Provide the (X, Y) coordinate of the cell's center where the given text is located.  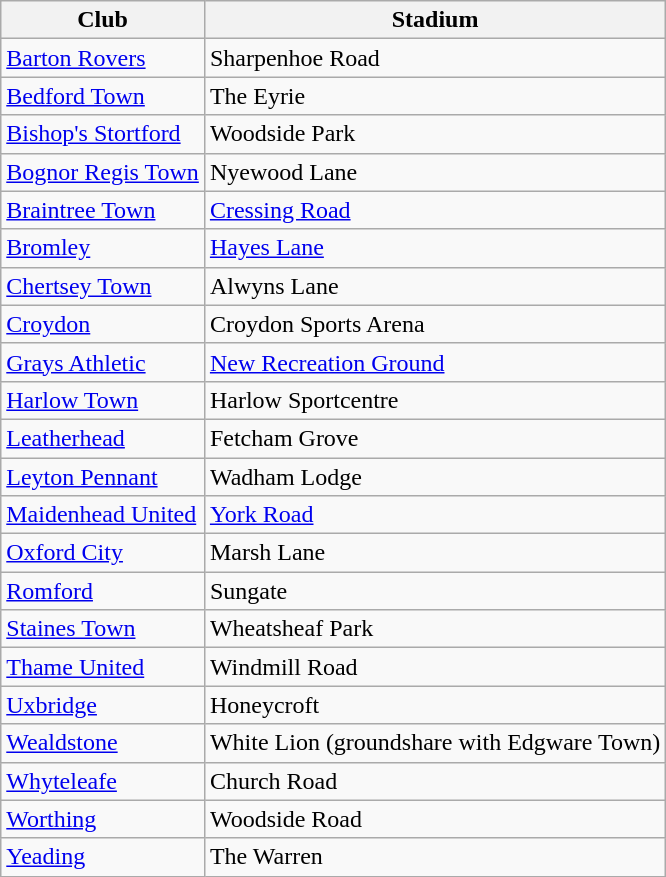
New Recreation Ground (434, 362)
Marsh Lane (434, 553)
Bognor Regis Town (103, 172)
Nyewood Lane (434, 172)
Croydon Sports Arena (434, 324)
Windmill Road (434, 667)
Church Road (434, 781)
Honeycroft (434, 705)
Grays Athletic (103, 362)
White Lion (groundshare with Edgware Town) (434, 743)
Romford (103, 591)
Chertsey Town (103, 286)
Woodside Road (434, 819)
Stadium (434, 20)
Club (103, 20)
Barton Rovers (103, 58)
Uxbridge (103, 705)
Harlow Sportcentre (434, 400)
Bromley (103, 248)
Cressing Road (434, 210)
Maidenhead United (103, 515)
Sharpenhoe Road (434, 58)
Leyton Pennant (103, 477)
Leatherhead (103, 438)
Staines Town (103, 629)
Croydon (103, 324)
Alwyns Lane (434, 286)
Braintree Town (103, 210)
Worthing (103, 819)
Harlow Town (103, 400)
Woodside Park (434, 134)
The Warren (434, 857)
Yeading (103, 857)
Whyteleafe (103, 781)
The Eyrie (434, 96)
Bedford Town (103, 96)
York Road (434, 515)
Wadham Lodge (434, 477)
Wheatsheaf Park (434, 629)
Wealdstone (103, 743)
Oxford City (103, 553)
Sungate (434, 591)
Thame United (103, 667)
Bishop's Stortford (103, 134)
Fetcham Grove (434, 438)
Hayes Lane (434, 248)
